Identify which cell holds the provided text, then report its [x, y] central coordinate. 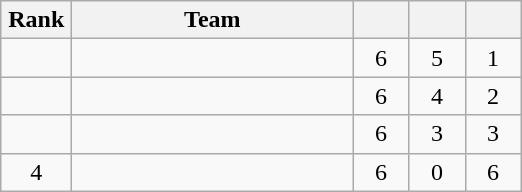
1 [493, 58]
5 [437, 58]
Team [212, 20]
Rank [36, 20]
0 [437, 172]
2 [493, 96]
